Return the (X, Y) coordinate for the center point of the cell that contains the specified text.  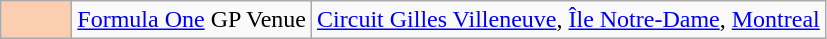
Circuit Gilles Villeneuve, Île Notre-Dame, Montreal (569, 20)
Formula One GP Venue (192, 20)
